Search for the cell housing the specified text and yield its (X, Y) center coordinate. 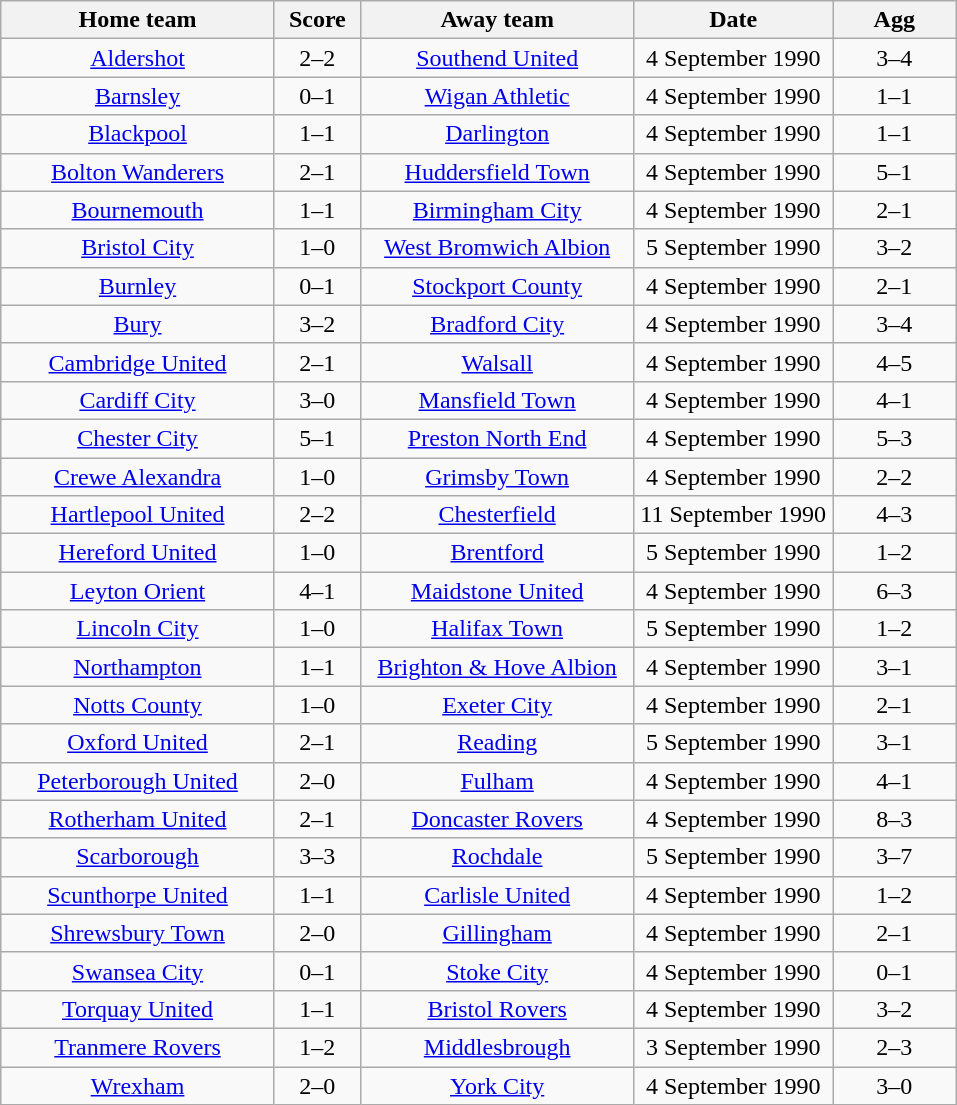
Brentford (497, 553)
Swansea City (138, 971)
3 September 1990 (734, 1047)
4–3 (894, 515)
Carlisle United (497, 895)
3–3 (317, 857)
Wrexham (138, 1085)
Tranmere Rovers (138, 1047)
Exeter City (497, 705)
Leyton Orient (138, 591)
Cardiff City (138, 400)
Wigan Athletic (497, 96)
Stoke City (497, 971)
Burnley (138, 286)
Chester City (138, 438)
Northampton (138, 667)
Shrewsbury Town (138, 933)
Score (317, 20)
Crewe Alexandra (138, 477)
Blackpool (138, 134)
Southend United (497, 58)
5–3 (894, 438)
11 September 1990 (734, 515)
Brighton & Hove Albion (497, 667)
Bolton Wanderers (138, 172)
Bury (138, 324)
Chesterfield (497, 515)
Bristol Rovers (497, 1009)
Away team (497, 20)
Hereford United (138, 553)
Date (734, 20)
Grimsby Town (497, 477)
Aldershot (138, 58)
Walsall (497, 362)
4–5 (894, 362)
Halifax Town (497, 629)
West Bromwich Albion (497, 248)
Barnsley (138, 96)
3–7 (894, 857)
Birmingham City (497, 210)
Hartlepool United (138, 515)
Gillingham (497, 933)
Bristol City (138, 248)
Maidstone United (497, 591)
Scarborough (138, 857)
Huddersfield Town (497, 172)
Doncaster Rovers (497, 819)
York City (497, 1085)
8–3 (894, 819)
Home team (138, 20)
Lincoln City (138, 629)
2–3 (894, 1047)
Mansfield Town (497, 400)
Fulham (497, 781)
Preston North End (497, 438)
Rotherham United (138, 819)
Peterborough United (138, 781)
Bradford City (497, 324)
Scunthorpe United (138, 895)
Rochdale (497, 857)
Darlington (497, 134)
Oxford United (138, 743)
Bournemouth (138, 210)
6–3 (894, 591)
Torquay United (138, 1009)
Reading (497, 743)
Cambridge United (138, 362)
Middlesbrough (497, 1047)
Notts County (138, 705)
Agg (894, 20)
Stockport County (497, 286)
